Pinpoint the cell where the given text exists, returning its [X, Y] midpoint coordinate. 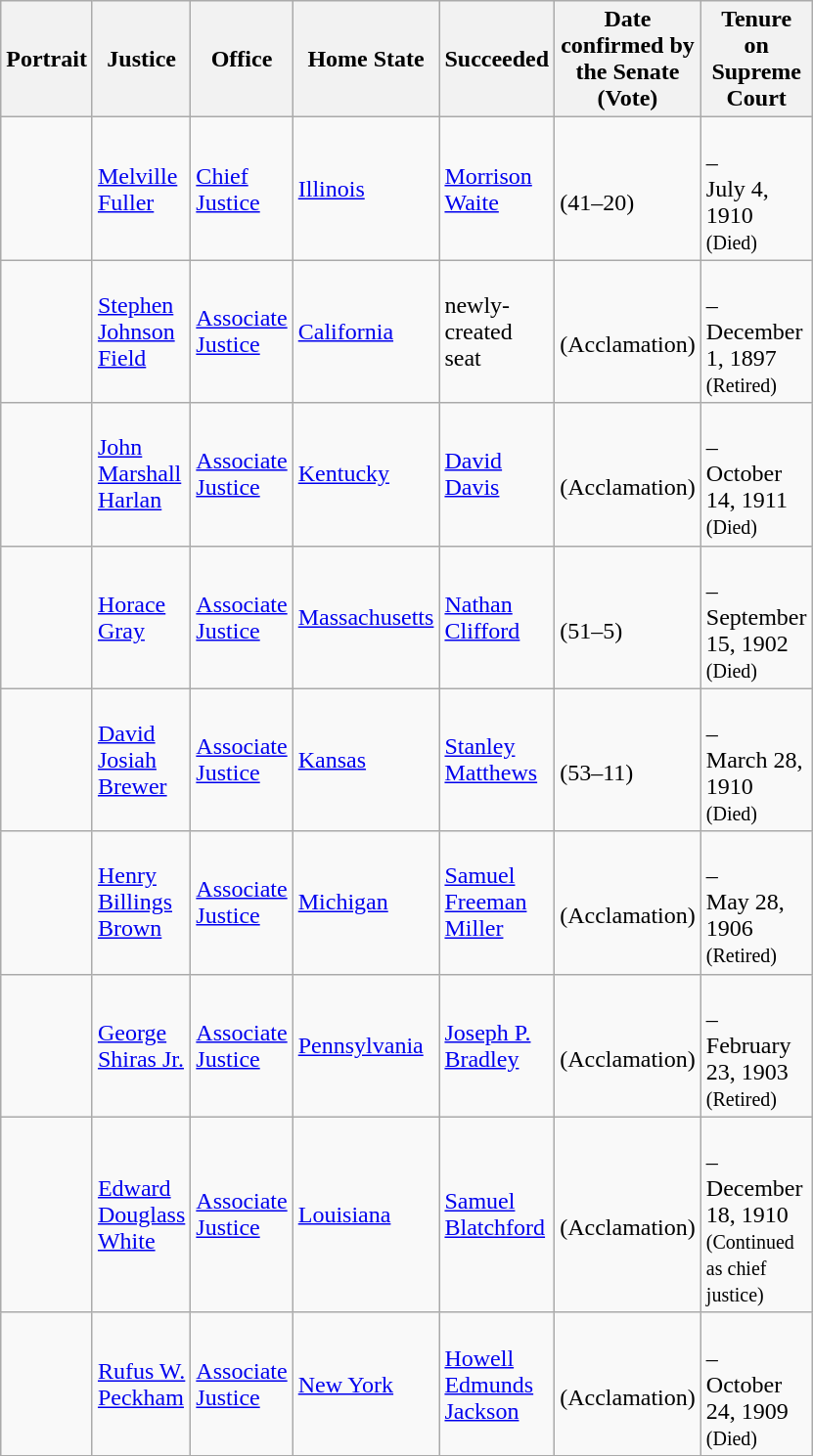
John Marshall Harlan [141, 474]
Tenure on Supreme Court [756, 59]
Samuel Blatchford [497, 1214]
–September 15, 1902(Died) [756, 617]
Justice [141, 59]
Michigan [366, 903]
–December 18, 1910(Continued as chief justice) [756, 1214]
Henry Billings Brown [141, 903]
Home State [366, 59]
New York [366, 1384]
Joseph P. Bradley [497, 1045]
(53–11) [628, 760]
–July 4, 1910(Died) [756, 189]
–February 23, 1903(Retired) [756, 1045]
Stephen Johnson Field [141, 331]
Edward Douglass White [141, 1214]
Horace Gray [141, 617]
(41–20) [628, 189]
Howell Edmunds Jackson [497, 1384]
David Davis [497, 474]
Morrison Waite [497, 189]
Office [242, 59]
Succeeded [497, 59]
(51–5) [628, 617]
Massachusetts [366, 617]
Stanley Matthews [497, 760]
–October 14, 1911(Died) [756, 474]
Kansas [366, 760]
Pennsylvania [366, 1045]
George Shiras Jr. [141, 1045]
Kentucky [366, 474]
Illinois [366, 189]
–May 28, 1906(Retired) [756, 903]
Nathan Clifford [497, 617]
California [366, 331]
–March 28, 1910(Died) [756, 760]
–December 1, 1897(Retired) [756, 331]
Louisiana [366, 1214]
Portrait [47, 59]
Date confirmed by the Senate(Vote) [628, 59]
–October 24, 1909(Died) [756, 1384]
Chief Justice [242, 189]
David Josiah Brewer [141, 760]
Samuel Freeman Miller [497, 903]
Rufus W. Peckham [141, 1384]
newly-created seat [497, 331]
Melville Fuller [141, 189]
